Provide the (X, Y) coordinate of the cell's center where the given text is located.  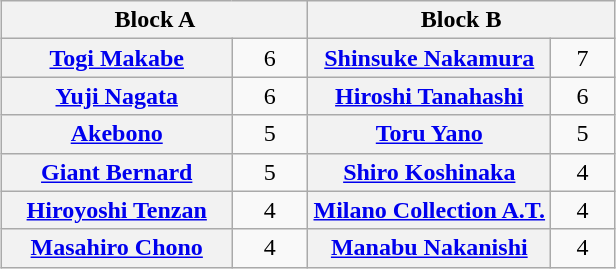
Masahiro Chono (117, 248)
Akebono (117, 134)
Block A (155, 20)
Hiroshi Tanahashi (430, 96)
7 (583, 58)
Shinsuke Nakamura (430, 58)
Giant Bernard (117, 172)
Milano Collection A.T. (430, 210)
Togi Makabe (117, 58)
Shiro Koshinaka (430, 172)
Manabu Nakanishi (430, 248)
Hiroyoshi Tenzan (117, 210)
Toru Yano (430, 134)
Yuji Nagata (117, 96)
Block B (461, 20)
